Find where the given text appears and provide that cell's center as [X, Y] coordinate. 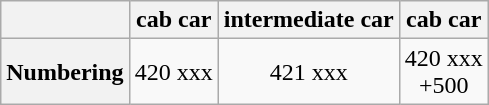
Numbering [65, 72]
intermediate car [308, 20]
420 xxx+500 [444, 72]
420 xxx [174, 72]
421 xxx [308, 72]
